Locate the cell with the specified text and output its (x, y) center coordinate. 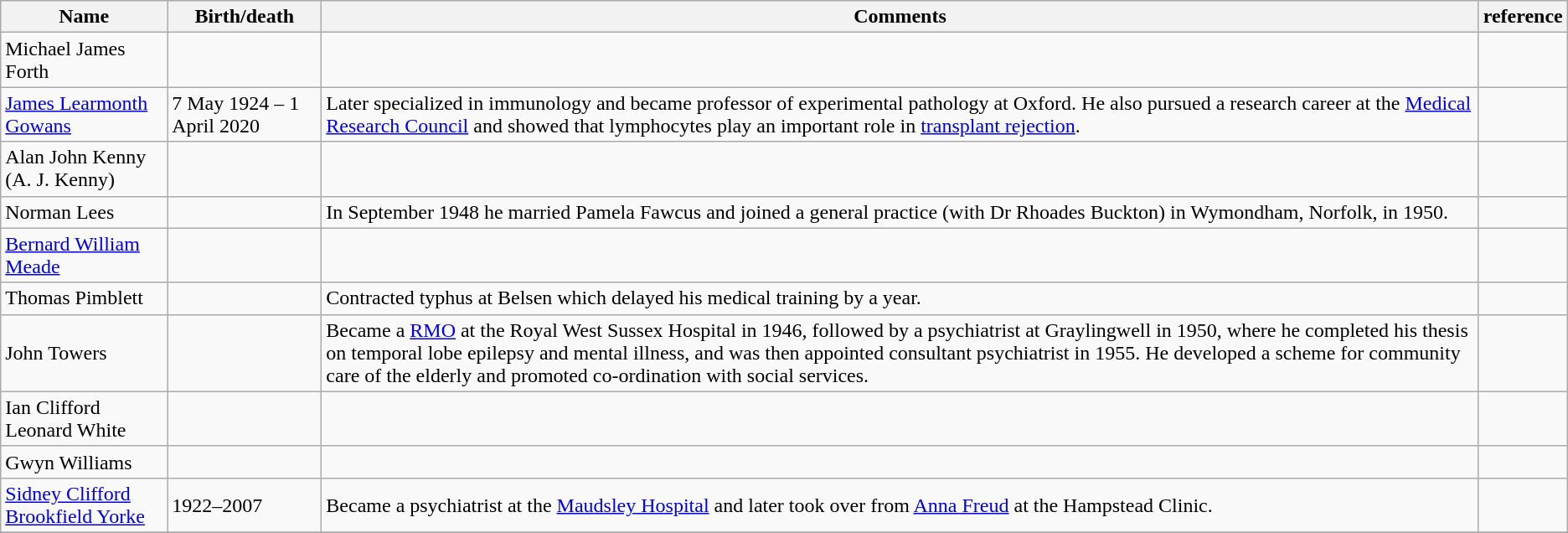
Birth/death (245, 17)
Ian Clifford Leonard White (84, 419)
Bernard William Meade (84, 255)
James Learmonth Gowans (84, 114)
John Towers (84, 353)
7 May 1924 – 1 April 2020 (245, 114)
In September 1948 he married Pamela Fawcus and joined a general practice (with Dr Rhoades Buckton) in Wymondham, Norfolk, in 1950. (900, 212)
reference (1523, 17)
Alan John Kenny (A. J. Kenny) (84, 169)
Sidney Clifford Brookfield Yorke (84, 505)
Became a psychiatrist at the Maudsley Hospital and later took over from Anna Freud at the Hampstead Clinic. (900, 505)
Name (84, 17)
1922–2007 (245, 505)
Thomas Pimblett (84, 298)
Norman Lees (84, 212)
Gwyn Williams (84, 462)
Comments (900, 17)
Contracted typhus at Belsen which delayed his medical training by a year. (900, 298)
Michael James Forth (84, 60)
